Search for the cell housing the specified text and yield its [x, y] center coordinate. 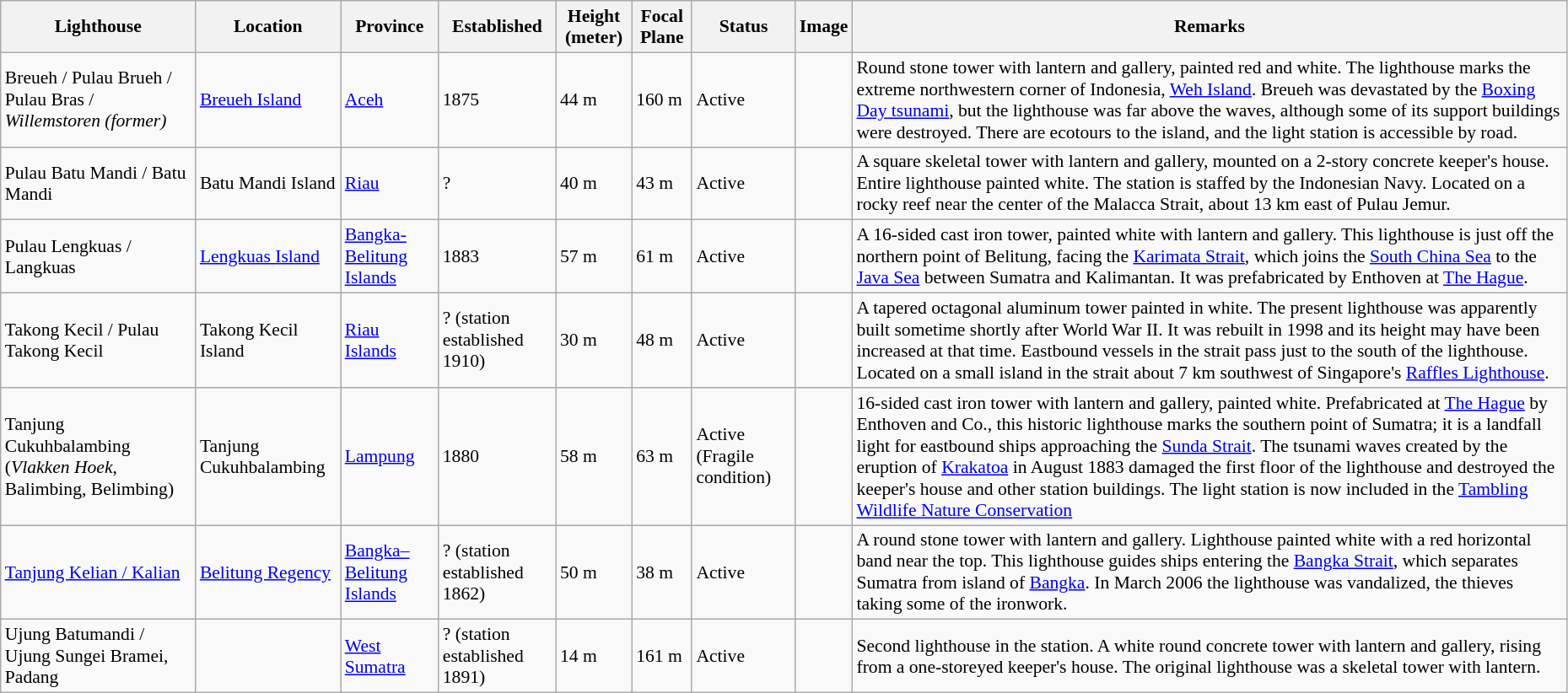
160 m [661, 99]
Breueh / Pulau Brueh / Pulau Bras / Willemstoren (former) [98, 99]
14 m [594, 656]
38 m [661, 572]
Riau [390, 184]
50 m [594, 572]
161 m [661, 656]
Pulau Batu Mandi / Batu Mandi [98, 184]
Aceh [390, 99]
Pulau Lengkuas / Langkuas [98, 256]
Bangka–Belitung Islands [390, 572]
Location [268, 27]
Tanjung Kelian / Kalian [98, 572]
? (station established 1910) [498, 341]
63 m [661, 457]
? (station established 1862) [498, 572]
Province [390, 27]
Tanjung Cukuhbalambing (Vlakken Hoek, Balimbing, Belimbing) [98, 457]
Tanjung Cukuhbalambing [268, 457]
Active (Fragile condition) [743, 457]
48 m [661, 341]
Image [824, 27]
West Sumatra [390, 656]
1883 [498, 256]
Lengkuas Island [268, 256]
43 m [661, 184]
Breueh Island [268, 99]
61 m [661, 256]
Lampung [390, 457]
Riau Islands [390, 341]
58 m [594, 457]
Batu Mandi Island [268, 184]
Takong Kecil / Pulau Takong Kecil [98, 341]
Status [743, 27]
Ujung Batumandi / Ujung Sungei Bramei, Padang [98, 656]
Takong Kecil Island [268, 341]
Bangka-Belitung Islands [390, 256]
? (station established 1891) [498, 656]
1880 [498, 457]
57 m [594, 256]
Lighthouse [98, 27]
40 m [594, 184]
44 m [594, 99]
Remarks [1210, 27]
Belitung Regency [268, 572]
30 m [594, 341]
Established [498, 27]
Height (meter) [594, 27]
1875 [498, 99]
Focal Plane [661, 27]
? [498, 184]
